Capture the cell that displays the provided text and extract its (X, Y) central coordinate. 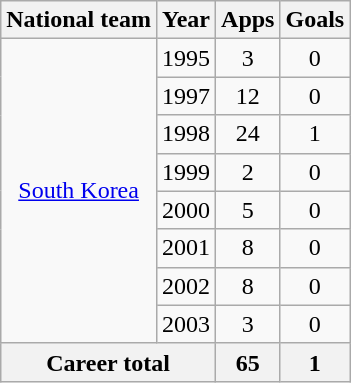
2003 (186, 324)
2001 (186, 248)
National team (79, 20)
1995 (186, 58)
5 (248, 210)
65 (248, 362)
2002 (186, 286)
24 (248, 134)
12 (248, 96)
South Korea (79, 191)
Year (186, 20)
1998 (186, 134)
1997 (186, 96)
2000 (186, 210)
Apps (248, 20)
2 (248, 172)
Career total (108, 362)
Goals (315, 20)
1999 (186, 172)
